Output the [X, Y] coordinate of the center of the cell containing the given text.  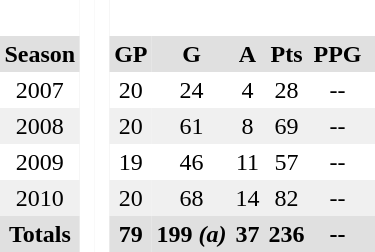
G [192, 54]
46 [192, 162]
2007 [40, 90]
4 [248, 90]
37 [248, 234]
2009 [40, 162]
28 [286, 90]
19 [131, 162]
Pts [286, 54]
PPG [338, 54]
199 (a) [192, 234]
14 [248, 198]
236 [286, 234]
82 [286, 198]
Totals [40, 234]
57 [286, 162]
68 [192, 198]
69 [286, 126]
11 [248, 162]
A [248, 54]
2008 [40, 126]
GP [131, 54]
79 [131, 234]
61 [192, 126]
2010 [40, 198]
24 [192, 90]
Season [40, 54]
8 [248, 126]
